Detect which cell encompasses the target text, then output its (x, y) center coordinate. 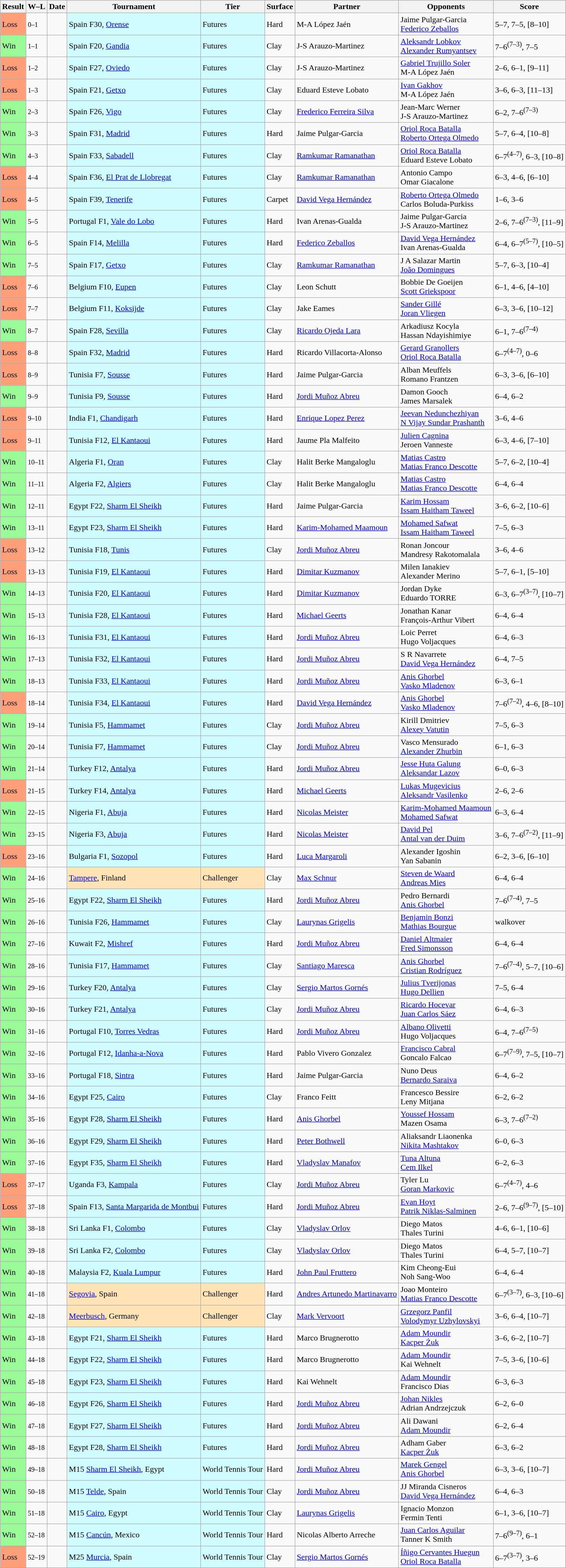
13–12 (36, 549)
6–2, 6–3 (529, 1162)
44–18 (36, 1360)
7–6(9–7), 6–1 (529, 1535)
Benjamin Bonzi Mathias Bourgue (446, 921)
David Vega Hernández Ivan Arenas-Gualda (446, 243)
Franco Feitt (347, 1097)
Nigeria F1, Abuja (134, 812)
Ali Dawani Adam Moundir (446, 1426)
Tunisia F32, El Kantaoui (134, 659)
Jean-Marc Werner J-S Arauzo-Martinez (446, 112)
Egypt F29, Sharm El Sheikh (134, 1141)
Mark Vervoort (347, 1316)
Grzegorz Panfil Volodymyr Uzhylovskyi (446, 1316)
Tunisia F20, El Kantaoui (134, 593)
Adam Moundir Kacper Żuk (446, 1338)
Adam Moundir Francisco Dias (446, 1382)
6–2, 7–6(7–3) (529, 112)
42–18 (36, 1316)
Belgium F10, Eupen (134, 287)
Spain F13, Santa Margarida de Montbui (134, 1206)
Tunisia F33, El Kantaoui (134, 681)
Ricardo Villacorta-Alonso (347, 353)
7–6(7–2), 4–6, [8–10] (529, 703)
6–3, 6–1 (529, 681)
Egypt F35, Sharm El Sheikh (134, 1162)
33–16 (36, 1075)
37–18 (36, 1206)
45–18 (36, 1382)
13–11 (36, 528)
Partner (347, 7)
Tunisia F19, El Kantaoui (134, 571)
Spain F36, El Prat de Llobregat (134, 177)
6–1, 3–6, [10–7] (529, 1513)
0–1 (36, 24)
Spain F33, Sabadell (134, 155)
5–7, 7–5, [8–10] (529, 24)
Portugal F12, Idanha-a-Nova (134, 1053)
Bobbie De Goeijen Scott Griekspoor (446, 287)
M25 Murcia, Spain (134, 1557)
Surface (280, 7)
Opponents (446, 7)
38–18 (36, 1228)
Albano Olivetti Hugo Voljacques (446, 1031)
41–18 (36, 1294)
Spain F31, Madrid (134, 133)
Spain F26, Vigo (134, 112)
6–7(4–7), 6–3, [10–8] (529, 155)
Belgium F11, Koksijde (134, 309)
walkover (529, 921)
Tampere, Finland (134, 878)
Jaime Pulgar-Garcia J-S Arauzo-Martinez (446, 221)
Santiago Maresca (347, 965)
Enrique Lopez Perez (347, 418)
Francesco Bessire Leny Mitjana (446, 1097)
7–6 (36, 287)
Algeria F1, Oran (134, 462)
Adam Moundir Kai Wehnelt (446, 1360)
Egypt F26, Sharm El Sheikh (134, 1403)
Anis Ghorbel (347, 1119)
2–6, 7–6(7–3), [11–9] (529, 221)
Turkey F20, Antalya (134, 987)
Score (529, 7)
28–16 (36, 965)
6–4, 7–6(7–5) (529, 1031)
Tunisia F7, Hammamet (134, 746)
Julius Tverijonas Hugo Dellien (446, 987)
Spain F17, Getxo (134, 265)
Jaume Pla Malfeito (347, 440)
Oriol Roca Batalla Roberto Ortega Olmedo (446, 133)
J A Salazar Martin João Domingues (446, 265)
Antonio Campo Omar Giacalone (446, 177)
3–3 (36, 133)
Íñigo Cervantes Huegun Oriol Roca Batalla (446, 1557)
6–1, 6–3 (529, 746)
52–19 (36, 1557)
22–15 (36, 812)
6–3, 6–4 (529, 812)
6–3, 3–6, [6–10] (529, 374)
Alexander Igoshin Yan Sabanin (446, 856)
Turkey F14, Antalya (134, 790)
35–16 (36, 1119)
Sander Gillé Joran Vliegen (446, 309)
21–15 (36, 790)
21–14 (36, 769)
6–3, 6–3 (529, 1382)
23–15 (36, 834)
6–1, 4–6, [4–10] (529, 287)
9–11 (36, 440)
Tournament (134, 7)
8–8 (36, 353)
Tunisia F5, Hammamet (134, 725)
51–18 (36, 1513)
37–16 (36, 1162)
Steven de Waard Andreas Mies (446, 878)
3–6, 6–2, [10–7] (529, 1338)
Spain F30, Orense (134, 24)
Nicolas Alberto Arreche (347, 1535)
Tunisia F26, Hammamet (134, 921)
Evan Hoyt Patrik Niklas-Salminen (446, 1206)
Jeevan Nedunchezhiyan N Vijay Sundar Prashanth (446, 418)
Tyler Lu Goran Markovic (446, 1185)
6–7(4–7), 4–6 (529, 1185)
4–4 (36, 177)
Kirill Dmitriev Alexey Vatutin (446, 725)
Portugal F18, Sintra (134, 1075)
Eduard Esteve Lobato (347, 90)
Aleksandr Lobkov Alexander Rumyantsev (446, 46)
27–16 (36, 944)
6–1, 7–6(7–4) (529, 330)
18–13 (36, 681)
Julien Cagnina Jeroen Vanneste (446, 440)
37–17 (36, 1185)
Milen Ianakiev Alexander Merino (446, 571)
6–4, 6–7(5–7), [10–5] (529, 243)
Ricardo Hocevar Juan Carlos Sáez (446, 1010)
7–5, 6–4 (529, 987)
Frederico Ferreira Silva (347, 112)
5–5 (36, 221)
Spain F20, Gandia (134, 46)
26–16 (36, 921)
8–7 (36, 330)
13–13 (36, 571)
Algeria F2, Algiers (134, 484)
Tunisia F7, Sousse (134, 374)
3–6, 6–4, [10–7] (529, 1316)
Oriol Roca Batalla Eduard Esteve Lobato (446, 155)
Date (57, 7)
Loic Perret Hugo Voljacques (446, 637)
M-A López Jaén (347, 24)
Result (13, 7)
17–13 (36, 659)
Joao Monteiro Matias Franco Descotte (446, 1294)
Tuna Altuna Cem Ilkel (446, 1162)
Spain F21, Getxo (134, 90)
Francisco Cabral Goncalo Falcao (446, 1053)
Tunisia F34, El Kantaoui (134, 703)
6–3, 6–7(3–7), [10–7] (529, 593)
6–7(7–9), 7–5, [10–7] (529, 1053)
Spain F39, Tenerife (134, 199)
Spain F32, Madrid (134, 353)
Federico Zeballos (347, 243)
40–18 (36, 1272)
6–3, 4–6, [7–10] (529, 440)
W–L (36, 7)
50–18 (36, 1491)
6–3, 3–6, [10–7] (529, 1469)
Luca Margaroli (347, 856)
Jesse Huta Galung Aleksandar Lazov (446, 769)
3–6, 7–6(7–2), [11–9] (529, 834)
6–7(3–7), 3–6 (529, 1557)
Ronan Joncour Mandresy Rakotomalala (446, 549)
M15 Sharm El Sheikh, Egypt (134, 1469)
Egypt F25, Cairo (134, 1097)
6–7(3–7), 6–3, [10–6] (529, 1294)
6–7(4–7), 0–6 (529, 353)
24–16 (36, 878)
1–2 (36, 68)
Kuwait F2, Mishref (134, 944)
2–6, 7–6(9–7), [5–10] (529, 1206)
Portugal F1, Vale do Lobo (134, 221)
2–6, 2–6 (529, 790)
29–16 (36, 987)
Spain F27, Oviedo (134, 68)
Turkey F12, Antalya (134, 769)
30–16 (36, 1010)
9–9 (36, 396)
6–3, 6–2 (529, 1447)
Jaime Pulgar-Garcia Federico Zeballos (446, 24)
Daniel Altmaier Fred Simonsson (446, 944)
Tunisia F18, Tunis (134, 549)
6–3, 4–6, [6–10] (529, 177)
31–16 (36, 1031)
Jordan Dyke Eduardo TORRE (446, 593)
6–4, 5–7, [10–7] (529, 1250)
19–14 (36, 725)
Peter Bothwell (347, 1141)
16–13 (36, 637)
Carpet (280, 199)
39–18 (36, 1250)
3–6, 6–2, [10–6] (529, 506)
Tunisia F28, El Kantaoui (134, 615)
6–4, 7–5 (529, 659)
6–2, 6–2 (529, 1097)
6–5 (36, 243)
M15 Cancún, Mexico (134, 1535)
1–1 (36, 46)
Tunisia F9, Sousse (134, 396)
Karim-Mohamed Maamoun Mohamed Safwat (446, 812)
15–13 (36, 615)
Egypt F21, Sharm El Sheikh (134, 1338)
Malaysia F2, Kuala Lumpur (134, 1272)
5–7, 6–4, [10–8] (529, 133)
25–16 (36, 900)
JJ Miranda Cisneros David Vega Hernández (446, 1491)
Aliaksandr Liaonenka Nikita Mashtakov (446, 1141)
10–11 (36, 462)
1–6, 3–6 (529, 199)
4–3 (36, 155)
Roberto Ortega Olmedo Carlos Boluda-Purkiss (446, 199)
Lukas Mugevicius Aleksandr Vasilenko (446, 790)
Kim Cheong-Eui Noh Sang-Woo (446, 1272)
Youssef Hossam Mazen Osama (446, 1119)
Pablo Vivero Gonzalez (347, 1053)
Johan Nikles Adrian Andrzejczuk (446, 1403)
7–6(7–3), 7–5 (529, 46)
India F1, Chandigarh (134, 418)
Turkey F21, Antalya (134, 1010)
Alban Meuffels Romano Frantzen (446, 374)
6–2, 3–6, [6–10] (529, 856)
Nigeria F3, Abuja (134, 834)
Vasco Mensurado Alexander Zhurbin (446, 746)
7–5, 3–6, [10–6] (529, 1360)
Marek Gengel Anis Ghorbel (446, 1469)
7–6(7–4), 5–7, [10–6] (529, 965)
2–3 (36, 112)
M15 Telde, Spain (134, 1491)
7–5 (36, 265)
Mohamed Safwat Issam Haitham Taweel (446, 528)
Karim-Mohamed Maamoun (347, 528)
Leon Schutt (347, 287)
Egypt F27, Sharm El Sheikh (134, 1426)
Adham Gaber Kacper Żuk (446, 1447)
8–9 (36, 374)
Jake Eames (347, 309)
Spain F14, Melilla (134, 243)
David Pel Antal van der Duim (446, 834)
12–11 (36, 506)
Uganda F3, Kampala (134, 1185)
7–6(7–4), 7–5 (529, 900)
Andres Artunedo Martinavarro (347, 1294)
4–5 (36, 199)
Ignacio Monzon Fermin Tenti (446, 1513)
2–6, 6–1, [9–11] (529, 68)
36–16 (36, 1141)
6–2, 6–4 (529, 1426)
1–3 (36, 90)
5–7, 6–3, [10–4] (529, 265)
14–13 (36, 593)
Karim Hossam Issam Haitham Taweel (446, 506)
6–3, 3–6, [10–12] (529, 309)
Tunisia F12, El Kantaoui (134, 440)
34–16 (36, 1097)
Juan Carlos Aguilar Tanner K Smith (446, 1535)
49–18 (36, 1469)
Tunisia F31, El Kantaoui (134, 637)
Kai Wehnelt (347, 1382)
Spain F28, Sevilla (134, 330)
Gerard Granollers Oriol Roca Batalla (446, 353)
9–10 (36, 418)
6–2, 6–0 (529, 1403)
6–3, 7–6(7–2) (529, 1119)
7–7 (36, 309)
Segovia, Spain (134, 1294)
Sri Lanka F2, Colombo (134, 1250)
Max Schnur (347, 878)
5–7, 6–2, [10–4] (529, 462)
11–11 (36, 484)
Damon Gooch James Marsalek (446, 396)
20–14 (36, 746)
47–18 (36, 1426)
52–18 (36, 1535)
46–18 (36, 1403)
Bulgaria F1, Sozopol (134, 856)
Ivan Arenas-Gualda (347, 221)
Tunisia F17, Hammamet (134, 965)
Sri Lanka F1, Colombo (134, 1228)
Gabriel Trujillo Soler M-A López Jaén (446, 68)
S R Navarrete David Vega Hernández (446, 659)
Ricardo Ojeda Lara (347, 330)
Tier (233, 7)
Ivan Gakhov M-A López Jaén (446, 90)
Pedro Bernardi Anis Ghorbel (446, 900)
43–18 (36, 1338)
Vladyslav Manafov (347, 1162)
4–6, 6–1, [10–6] (529, 1228)
48–18 (36, 1447)
Portugal F10, Torres Vedras (134, 1031)
5–7, 6–1, [5–10] (529, 571)
Arkadiusz Kocyla Hassan Ndayishimiye (446, 330)
23–16 (36, 856)
3–6, 6–3, [11–13] (529, 90)
32–16 (36, 1053)
M15 Cairo, Egypt (134, 1513)
Anis Ghorbel Cristian Rodríguez (446, 965)
Meerbusch, Germany (134, 1316)
Jonathan Kanar François-Arthur Vibert (446, 615)
18–14 (36, 703)
John Paul Fruttero (347, 1272)
Nuno Deus Bernardo Saraiva (446, 1075)
